For the text-containing cell, return its midpoint in [x, y] coordinate format. 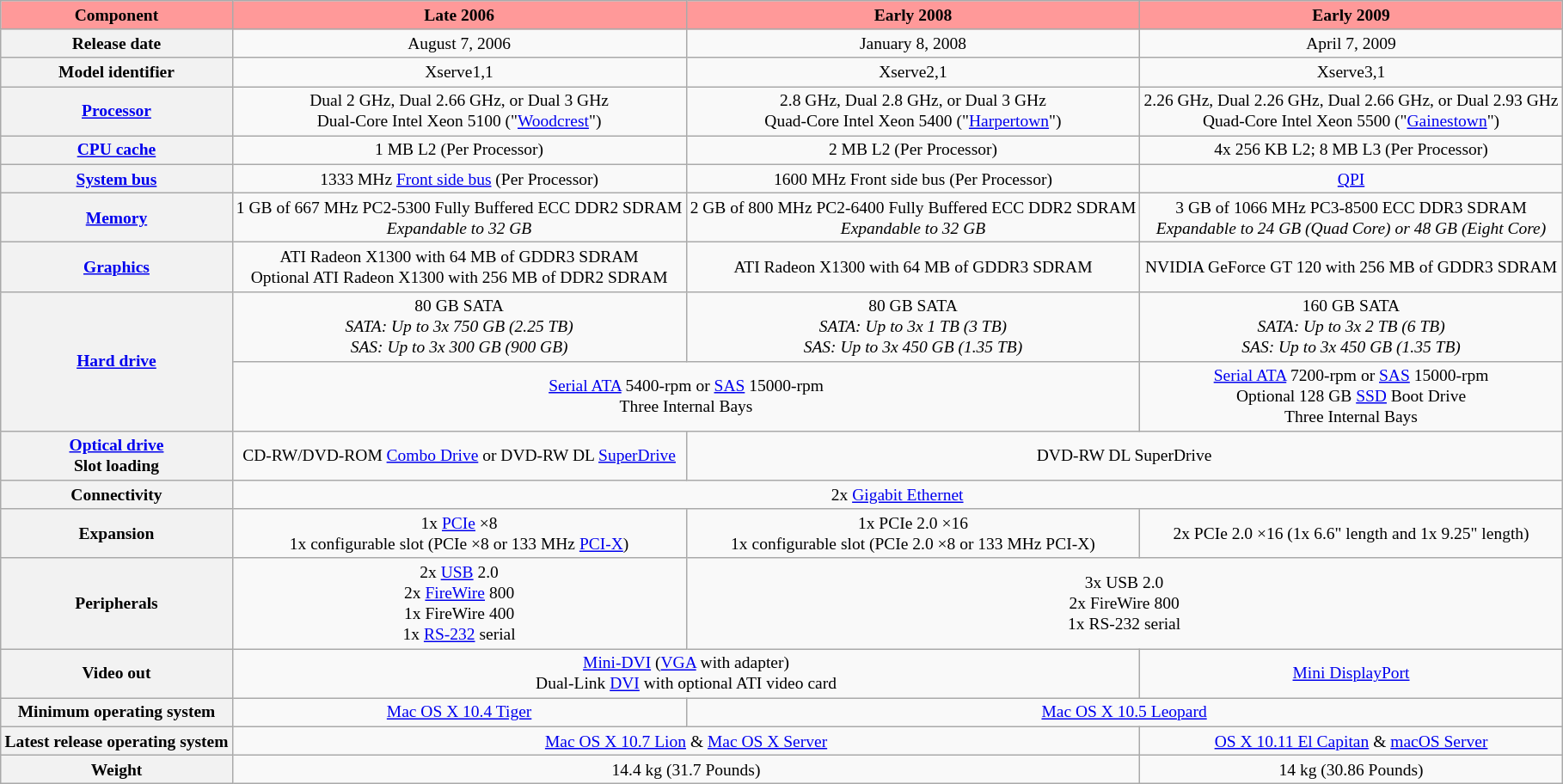
Xserve1,1 [459, 72]
80 GB SATASATA: Up to 3x 1 TB (3 TB)SAS: Up to 3x 450 GB (1.35 TB) [913, 327]
QPI [1352, 179]
ATI Radeon X1300 with 64 MB of GDDR3 SDRAM [913, 266]
Dual 2 GHz, Dual 2.66 GHz, or Dual 3 GHzDual-Core Intel Xeon 5100 ("Woodcrest") [459, 112]
Graphics [117, 266]
CD-RW/DVD-ROM Combo Drive or DVD-RW DL SuperDrive [459, 456]
2.26 GHz, Dual 2.26 GHz, Dual 2.66 GHz, or Dual 2.93 GHzQuad-Core Intel Xeon 5500 ("Gainestown") [1352, 112]
1 GB of 667 MHz PC2-5300 Fully Buffered ECC DDR2 SDRAMExpandable to 32 GB [459, 217]
1 MB L2 (Per Processor) [459, 150]
System bus [117, 179]
Video out [117, 674]
2x USB 2.02x FireWire 8001x FireWire 4001x RS-232 serial [459, 603]
Serial ATA 5400-rpm or SAS 15000-rpmThree Internal Bays [686, 395]
Mac OS X 10.7 Lion & Mac OS X Server [686, 741]
Minimum operating system [117, 712]
Early 2009 [1352, 15]
2.8 GHz, Dual 2.8 GHz, or Dual 3 GHzQuad-Core Intel Xeon 5400 ("Harpertown") [913, 112]
Serial ATA 7200-rpm or SAS 15000-rpmOptional 128 GB SSD Boot DriveThree Internal Bays [1352, 395]
160 GB SATASATA: Up to 3x 2 TB (6 TB)SAS: Up to 3x 450 GB (1.35 TB) [1352, 327]
CPU cache [117, 150]
Model identifier [117, 72]
ATI Radeon X1300 with 64 MB of GDDR3 SDRAMOptional ATI Radeon X1300 with 256 MB of DDR2 SDRAM [459, 266]
Mini-DVI (VGA with adapter)Dual-Link DVI with optional ATI video card [686, 674]
DVD-RW DL SuperDrive [1125, 456]
Mac OS X 10.4 Tiger [459, 712]
80 GB SATASATA: Up to 3x 750 GB (2.25 TB)SAS: Up to 3x 300 GB (900 GB) [459, 327]
3 GB of 1066 MHz PC3-8500 ECC DDR3 SDRAMExpandable to 24 GB (Quad Core) or 48 GB (Eight Core) [1352, 217]
2x PCIe 2.0 ×16 (1x 6.6" length and 1x 9.25" length) [1352, 533]
Optical driveSlot loading [117, 456]
NVIDIA GeForce GT 120 with 256 MB of GDDR3 SDRAM [1352, 266]
Hard drive [117, 361]
Processor [117, 112]
Early 2008 [913, 15]
1333 MHz Front side bus (Per Processor) [459, 179]
1x PCIe 2.0 ×161x configurable slot (PCIe 2.0 ×8 or 133 MHz PCI-X) [913, 533]
1600 MHz Front side bus (Per Processor) [913, 179]
Component [117, 15]
4x 256 KB L2; 8 MB L3 (Per Processor) [1352, 150]
1x PCIe ×81x configurable slot (PCIe ×8 or 133 MHz PCI-X) [459, 533]
Late 2006 [459, 15]
OS X 10.11 El Capitan & macOS Server [1352, 741]
3x USB 2.02x FireWire 8001x RS-232 serial [1125, 603]
14 kg (30.86 Pounds) [1352, 770]
2 GB of 800 MHz PC2-6400 Fully Buffered ECC DDR2 SDRAMExpandable to 32 GB [913, 217]
Xserve2,1 [913, 72]
Mac OS X 10.5 Leopard [1125, 712]
January 8, 2008 [913, 43]
Connectivity [117, 495]
Memory [117, 217]
14.4 kg (31.7 Pounds) [686, 770]
2x Gigabit Ethernet [898, 495]
April 7, 2009 [1352, 43]
Expansion [117, 533]
Release date [117, 43]
Peripherals [117, 603]
Weight [117, 770]
August 7, 2006 [459, 43]
Mini DisplayPort [1352, 674]
2 MB L2 (Per Processor) [913, 150]
Latest release operating system [117, 741]
Xserve3,1 [1352, 72]
